Search for the cell housing the specified text and yield its [X, Y] center coordinate. 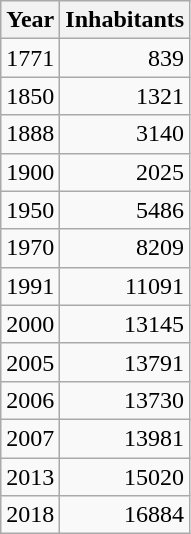
1970 [30, 248]
15020 [125, 477]
2005 [30, 362]
5486 [125, 210]
Inhabitants [125, 20]
11091 [125, 286]
13145 [125, 324]
2007 [30, 438]
1991 [30, 286]
1900 [30, 172]
2000 [30, 324]
2025 [125, 172]
839 [125, 58]
13730 [125, 400]
2006 [30, 400]
8209 [125, 248]
1888 [30, 134]
Year [30, 20]
2013 [30, 477]
13981 [125, 438]
1321 [125, 96]
1950 [30, 210]
1850 [30, 96]
1771 [30, 58]
13791 [125, 362]
3140 [125, 134]
2018 [30, 515]
16884 [125, 515]
